Output the (X, Y) coordinate of the center of the cell containing the given text.  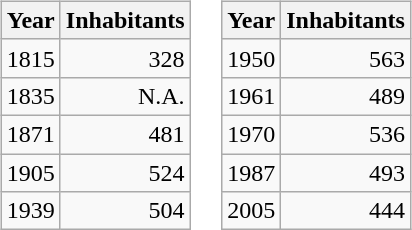
524 (125, 173)
504 (125, 211)
444 (346, 211)
1970 (252, 134)
1939 (30, 211)
328 (125, 58)
563 (346, 58)
1815 (30, 58)
489 (346, 96)
1987 (252, 173)
1871 (30, 134)
481 (125, 134)
1950 (252, 58)
1961 (252, 96)
493 (346, 173)
1835 (30, 96)
1905 (30, 173)
2005 (252, 211)
536 (346, 134)
N.A. (125, 96)
